Return the [x, y] coordinate for the center point of the cell that contains the specified text.  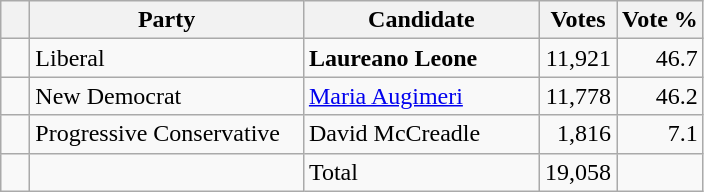
New Democrat [167, 96]
Total [421, 172]
46.2 [660, 96]
11,921 [578, 58]
Vote % [660, 20]
Party [167, 20]
Votes [578, 20]
Progressive Conservative [167, 134]
46.7 [660, 58]
Candidate [421, 20]
Liberal [167, 58]
11,778 [578, 96]
David McCreadle [421, 134]
Laureano Leone [421, 58]
19,058 [578, 172]
1,816 [578, 134]
Maria Augimeri [421, 96]
7.1 [660, 134]
